Determine the [X, Y] coordinate at the center of the cell enclosing the given text.  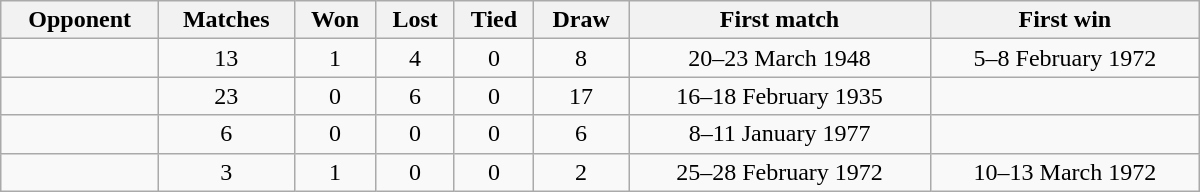
20–23 March 1948 [780, 58]
25–28 February 1972 [780, 172]
First match [780, 20]
Won [335, 20]
10–13 March 1972 [1064, 172]
8 [582, 58]
2 [582, 172]
Opponent [80, 20]
Matches [227, 20]
Draw [582, 20]
First win [1064, 20]
8–11 January 1977 [780, 134]
5–8 February 1972 [1064, 58]
17 [582, 96]
23 [227, 96]
16–18 February 1935 [780, 96]
4 [415, 58]
Lost [415, 20]
Tied [494, 20]
3 [227, 172]
13 [227, 58]
